Determine the [x, y] coordinate at the center of the cell enclosing the given text.  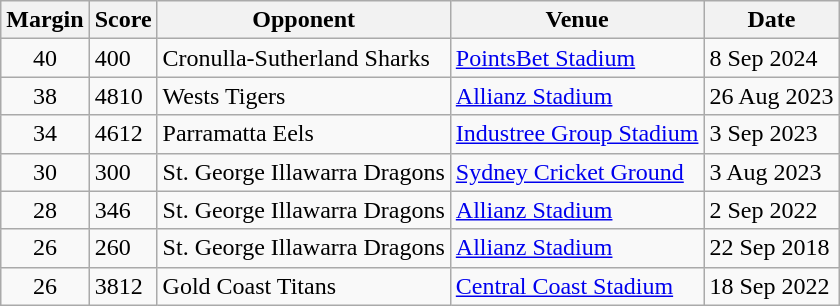
18 Sep 2022 [772, 286]
400 [123, 58]
Opponent [304, 20]
300 [123, 172]
26 Aug 2023 [772, 96]
38 [45, 96]
22 Sep 2018 [772, 248]
346 [123, 210]
Margin [45, 20]
30 [45, 172]
260 [123, 248]
Score [123, 20]
Parramatta Eels [304, 134]
4612 [123, 134]
34 [45, 134]
28 [45, 210]
3812 [123, 286]
4810 [123, 96]
PointsBet Stadium [577, 58]
Date [772, 20]
Wests Tigers [304, 96]
3 Aug 2023 [772, 172]
8 Sep 2024 [772, 58]
Gold Coast Titans [304, 286]
Venue [577, 20]
Cronulla-Sutherland Sharks [304, 58]
2 Sep 2022 [772, 210]
40 [45, 58]
3 Sep 2023 [772, 134]
Sydney Cricket Ground [577, 172]
Central Coast Stadium [577, 286]
Industree Group Stadium [577, 134]
